Search for the cell housing the specified text and yield its (X, Y) center coordinate. 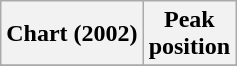
Peakposition (189, 34)
Chart (2002) (72, 34)
